Output the (x, y) coordinate of the center of the cell containing the given text.  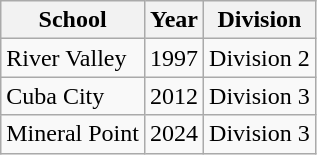
2024 (174, 134)
River Valley (73, 58)
Division 2 (260, 58)
Year (174, 20)
1997 (174, 58)
Division (260, 20)
Cuba City (73, 96)
School (73, 20)
Mineral Point (73, 134)
2012 (174, 96)
